Return the (x, y) coordinate for the center point of the cell that contains the specified text.  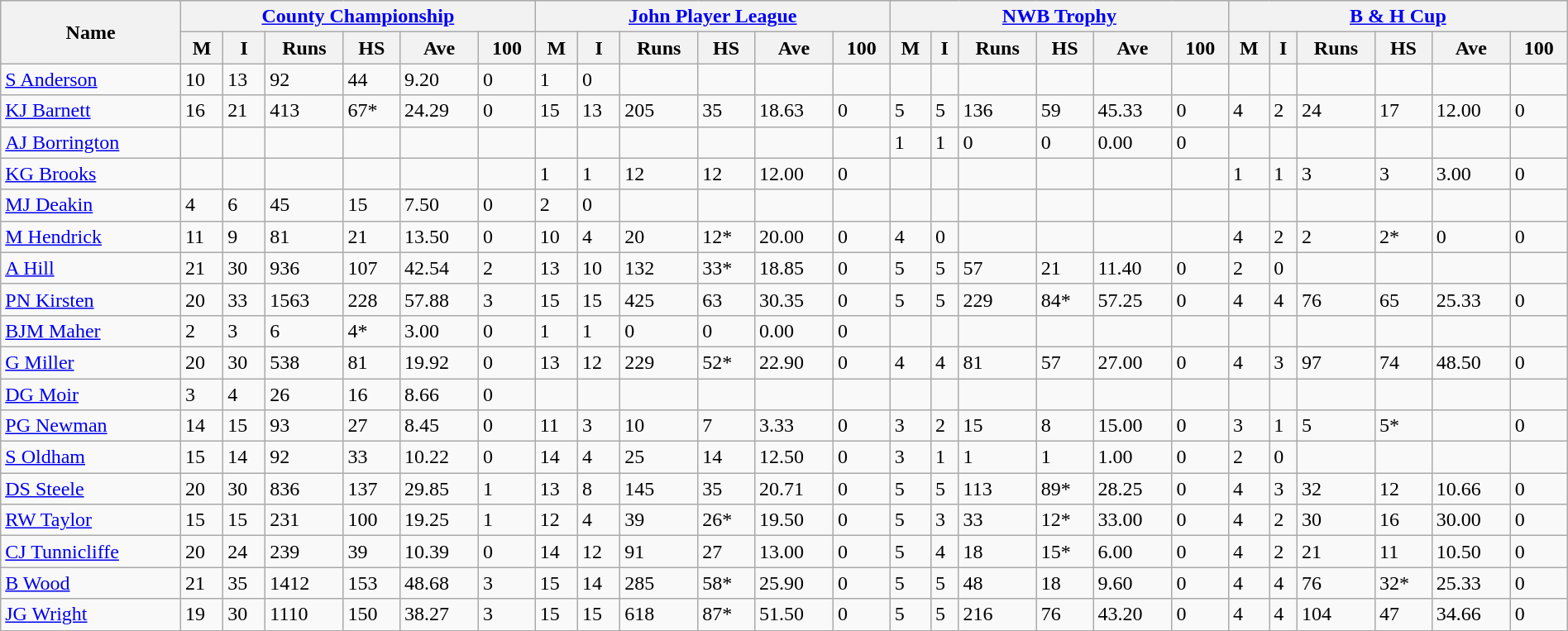
91 (659, 552)
22.90 (794, 362)
1.00 (1133, 457)
A Hill (91, 268)
205 (659, 111)
S Anderson (91, 79)
63 (726, 299)
DG Moir (91, 394)
6.00 (1133, 552)
136 (997, 111)
13.00 (794, 552)
104 (1336, 614)
10.22 (440, 457)
15* (1065, 552)
27.00 (1133, 362)
43.20 (1133, 614)
B & H Cup (1398, 17)
145 (659, 489)
7.50 (440, 205)
57.88 (440, 299)
48.68 (440, 583)
KJ Barnett (91, 111)
1563 (304, 299)
29.85 (440, 489)
15.00 (1133, 426)
1110 (304, 614)
936 (304, 268)
B Wood (91, 583)
3.33 (794, 426)
47 (1404, 614)
7 (726, 426)
26 (304, 394)
12.50 (794, 457)
32 (1336, 489)
33.00 (1133, 520)
45.33 (1133, 111)
107 (372, 268)
MJ Deakin (91, 205)
17 (1404, 111)
AJ Borrington (91, 142)
1412 (304, 583)
57.25 (1133, 299)
9 (245, 237)
County Championship (357, 17)
51.50 (794, 614)
413 (304, 111)
42.54 (440, 268)
34.66 (1470, 614)
231 (304, 520)
20.00 (794, 237)
John Player League (713, 17)
425 (659, 299)
89* (1065, 489)
19.25 (440, 520)
113 (997, 489)
G Miller (91, 362)
10.66 (1470, 489)
26* (726, 520)
285 (659, 583)
137 (372, 489)
19.92 (440, 362)
9.20 (440, 79)
10.39 (440, 552)
CJ Tunnicliffe (91, 552)
8.66 (440, 394)
PN Kirsten (91, 299)
48 (997, 583)
44 (372, 79)
13.50 (440, 237)
97 (1336, 362)
M Hendrick (91, 237)
239 (304, 552)
9.60 (1133, 583)
PG Newman (91, 426)
25.90 (794, 583)
52* (726, 362)
KG Brooks (91, 174)
4* (372, 331)
618 (659, 614)
93 (304, 426)
216 (997, 614)
24.29 (440, 111)
67* (372, 111)
S Oldham (91, 457)
58* (726, 583)
10.50 (1470, 552)
30.00 (1470, 520)
59 (1065, 111)
538 (304, 362)
65 (1404, 299)
38.27 (440, 614)
JG Wright (91, 614)
11.40 (1133, 268)
5* (1404, 426)
150 (372, 614)
Name (91, 32)
836 (304, 489)
132 (659, 268)
153 (372, 583)
25 (659, 457)
74 (1404, 362)
NWB Trophy (1059, 17)
19 (202, 614)
30.35 (794, 299)
48.50 (1470, 362)
DS Steele (91, 489)
33* (726, 268)
45 (304, 205)
RW Taylor (91, 520)
32* (1404, 583)
BJM Maher (91, 331)
18.63 (794, 111)
84* (1065, 299)
28.25 (1133, 489)
19.50 (794, 520)
18.85 (794, 268)
2* (1404, 237)
8.45 (440, 426)
228 (372, 299)
20.71 (794, 489)
87* (726, 614)
